Determine the (X, Y) coordinate at the center of the cell enclosing the given text.  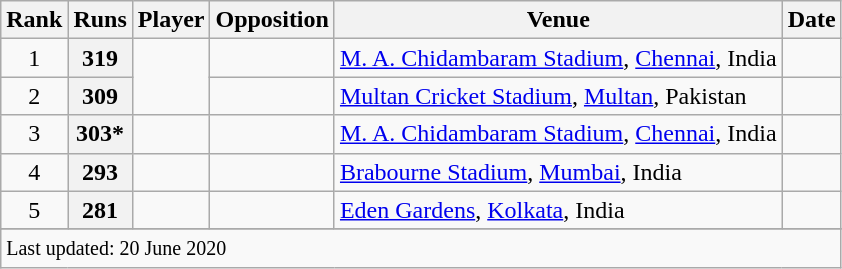
1 (34, 58)
Multan Cricket Stadium, Multan, Pakistan (558, 96)
2 (34, 96)
Opposition (272, 20)
293 (100, 172)
309 (100, 96)
3 (34, 134)
319 (100, 58)
Runs (100, 20)
Brabourne Stadium, Mumbai, India (558, 172)
Eden Gardens, Kolkata, India (558, 210)
5 (34, 210)
Venue (558, 20)
Rank (34, 20)
281 (100, 210)
303* (100, 134)
Player (171, 20)
4 (34, 172)
Date (812, 20)
Last updated: 20 June 2020 (421, 248)
